Find where the given text appears and provide that cell's center as [X, Y] coordinate. 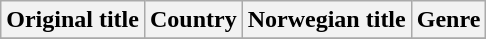
Norwegian title [326, 20]
Country [193, 20]
Original title [73, 20]
Genre [448, 20]
